From the cell containing the given text, extract its center point as (X, Y) coordinate. 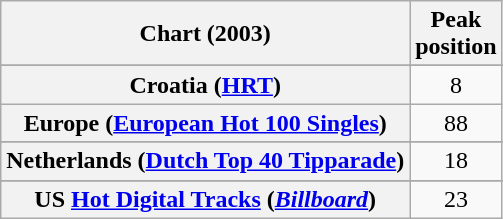
Croatia (HRT) (206, 85)
Netherlands (Dutch Top 40 Tipparade) (206, 161)
Chart (2003) (206, 34)
Peakposition (456, 34)
88 (456, 123)
18 (456, 161)
US Hot Digital Tracks (Billboard) (206, 199)
8 (456, 85)
Europe (European Hot 100 Singles) (206, 123)
23 (456, 199)
